Extract the [X, Y] coordinate from the center of the cell holding the provided text.  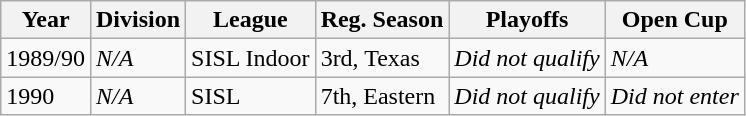
1990 [46, 96]
Open Cup [674, 20]
Year [46, 20]
Playoffs [527, 20]
SISL [251, 96]
SISL Indoor [251, 58]
1989/90 [46, 58]
Reg. Season [382, 20]
League [251, 20]
Division [138, 20]
Did not enter [674, 96]
3rd, Texas [382, 58]
7th, Eastern [382, 96]
